Detect which cell encompasses the target text, then output its [x, y] center coordinate. 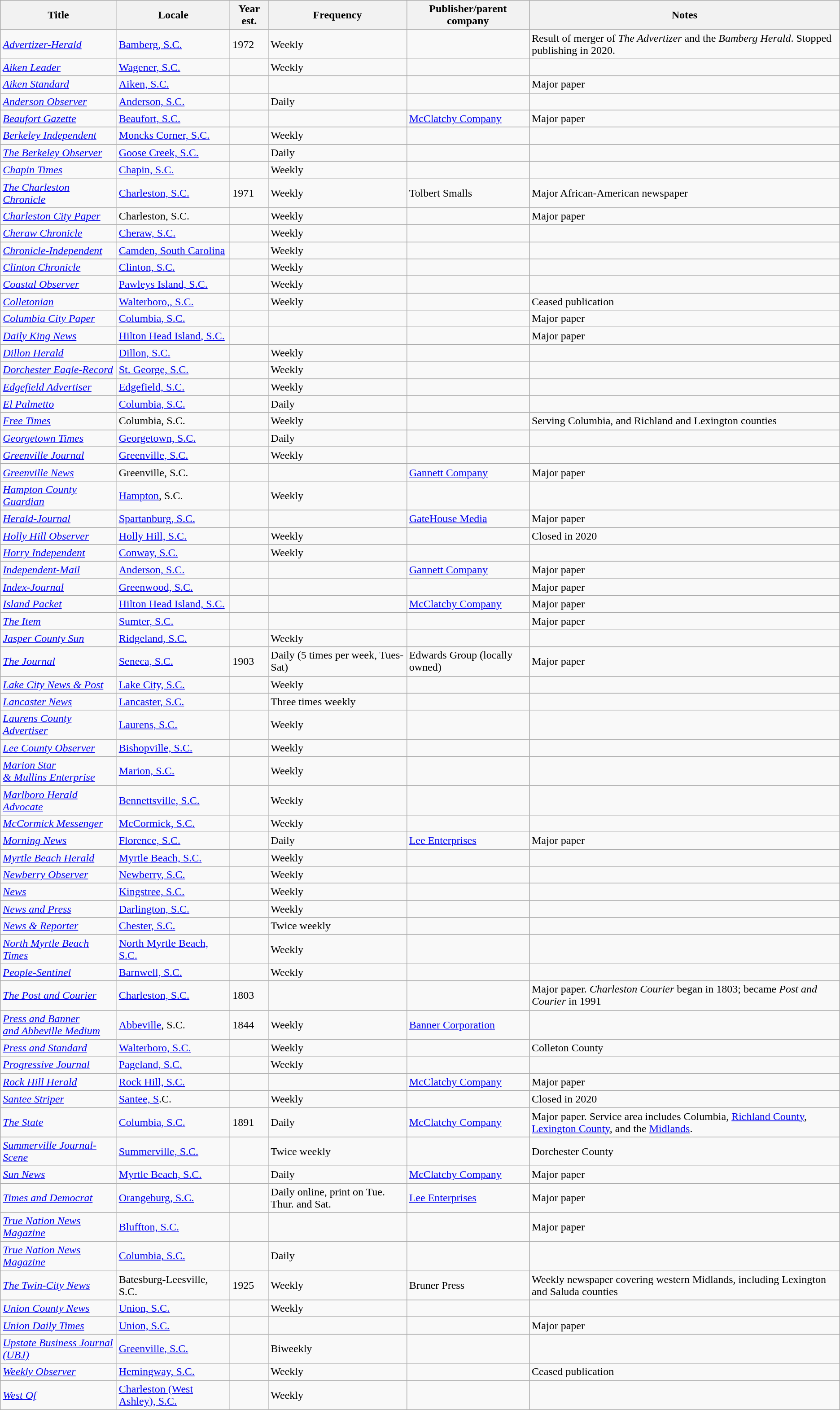
1803 [249, 996]
Greenville News [58, 472]
Dorchester County [684, 1151]
Chronicle-Independent [58, 250]
McCormick, S.C. [173, 823]
Hemingway, S.C. [173, 1372]
Weekly newspaper covering western Midlands, including Lexington and Saluda counties [684, 1286]
1844 [249, 1024]
Bluffton, S.C. [173, 1227]
Lancaster News [58, 702]
1891 [249, 1122]
Biweekly [337, 1349]
Charleston City Paper [58, 216]
Aiken Leader [58, 67]
Laurens County Advertiser [58, 725]
The Post and Courier [58, 996]
Rock Hill Herald [58, 1082]
El Palmetto [58, 404]
1925 [249, 1286]
Kingstree, S.C. [173, 892]
Edwards Group (locally owned) [468, 662]
Holly Hill, S.C. [173, 536]
Advertizer-Herald [58, 44]
News [58, 892]
Berkeley Independent [58, 136]
Tolbert Smalls [468, 193]
Holly Hill Observer [58, 536]
Greenville Journal [58, 455]
Progressive Journal [58, 1065]
News & Reporter [58, 926]
Columbia City Paper [58, 319]
Camden, South Carolina [173, 250]
Summerville Journal-Scene [58, 1151]
Press and Standard [58, 1048]
People-Sentinel [58, 972]
Cheraw, S.C. [173, 233]
Title [58, 15]
Publisher/parent company [468, 15]
West Of [58, 1395]
Orangeburg, S.C. [173, 1198]
Chapin, S.C. [173, 170]
Upstate Business Journal (UBJ) [58, 1349]
Frequency [337, 15]
Bruner Press [468, 1286]
Conway, S.C. [173, 553]
The Twin-City News [58, 1286]
Major paper. Service area includes Columbia, Richland County, Lexington County, and the Midlands. [684, 1122]
GateHouse Media [468, 518]
Dorchester Eagle-Record [58, 370]
Myrtle Beach Herald [58, 858]
Island Packet [58, 604]
Anderson Observer [58, 101]
The Journal [58, 662]
Notes [684, 15]
Marion, S.C. [173, 771]
Batesburg-Leesville, S.C. [173, 1286]
Newberry, S.C. [173, 875]
Weekly Observer [58, 1372]
Santee, S.C. [173, 1099]
Newberry Observer [58, 875]
1903 [249, 662]
Beaufort, S.C. [173, 119]
Edgefield, S.C. [173, 387]
Union Daily Times [58, 1326]
Colletonian [58, 302]
Laurens, S.C. [173, 725]
Index-Journal [58, 587]
Bishopville, S.C. [173, 748]
Daily (5 times per week, Tues-Sat) [337, 662]
Charleston (West Ashley), S.C. [173, 1395]
1971 [249, 193]
Coastal Observer [58, 285]
Bennettsville, S.C. [173, 800]
Three times weekly [337, 702]
Rock Hill, S.C. [173, 1082]
Moncks Corner, S.C. [173, 136]
Pawleys Island, S.C. [173, 285]
Union County News [58, 1309]
Serving Columbia, and Richland and Lexington counties [684, 421]
The Item [58, 621]
Goose Creek, S.C. [173, 153]
Lancaster, S.C. [173, 702]
Barnwell, S.C. [173, 972]
Free Times [58, 421]
Sun News [58, 1174]
Summerville, S.C. [173, 1151]
Banner Corporation [468, 1024]
Darlington, S.C. [173, 909]
Lake City, S.C. [173, 685]
Clinton Chronicle [58, 268]
Santee Striper [58, 1099]
Dillon, S.C. [173, 353]
Hampton County Guardian [58, 496]
Sumter, S.C. [173, 621]
Jasper County Sun [58, 638]
Chester, S.C. [173, 926]
Beaufort Gazette [58, 119]
Marion Star& Mullins Enterprise [58, 771]
Aiken, S.C. [173, 84]
Edgefield Advertiser [58, 387]
North Myrtle Beach, S.C. [173, 949]
Georgetown, S.C. [173, 438]
Locale [173, 15]
Greenwood, S.C. [173, 587]
Times and Democrat [58, 1198]
News and Press [58, 909]
Independent-Mail [58, 570]
Pageland, S.C. [173, 1065]
Seneca, S.C. [173, 662]
Daily King News [58, 336]
Colleton County [684, 1048]
1972 [249, 44]
Hampton, S.C. [173, 496]
The Berkeley Observer [58, 153]
Lee County Observer [58, 748]
Walterboro,, S.C. [173, 302]
Florence, S.C. [173, 840]
Bamberg, S.C. [173, 44]
Chapin Times [58, 170]
Ridgeland, S.C. [173, 638]
Lake City News & Post [58, 685]
Aiken Standard [58, 84]
Horry Independent [58, 553]
North Myrtle Beach Times [58, 949]
Major paper. Charleston Courier began in 1803; became Post and Courier in 1991 [684, 996]
Walterboro, S.C. [173, 1048]
Result of merger of The Advertizer and the Bamberg Herald. Stopped publishing in 2020. [684, 44]
St. George, S.C. [173, 370]
The State [58, 1122]
Georgetown Times [58, 438]
Herald-Journal [58, 518]
Marlboro Herald Advocate [58, 800]
Daily online, print on Tue. Thur. and Sat. [337, 1198]
Morning News [58, 840]
Major African-American newspaper [684, 193]
Spartanburg, S.C. [173, 518]
Clinton, S.C. [173, 268]
McCormick Messenger [58, 823]
Press and Bannerand Abbeville Medium [58, 1024]
Dillon Herald [58, 353]
Cheraw Chronicle [58, 233]
Year est. [249, 15]
Wagener, S.C. [173, 67]
Abbeville, S.C. [173, 1024]
The Charleston Chronicle [58, 193]
